Output the [x, y] coordinate of the center of the cell containing the given text.  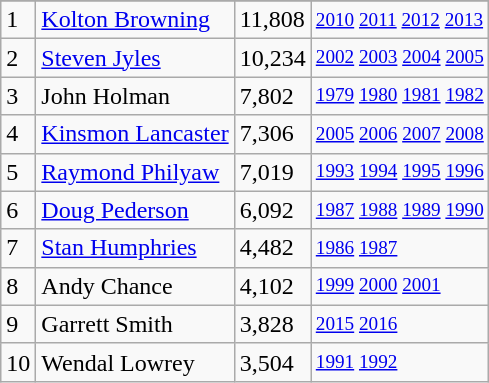
4,482 [272, 248]
1986 1987 [400, 248]
3,504 [272, 362]
8 [18, 286]
John Holman [135, 96]
10 [18, 362]
1979 1980 1981 1982 [400, 96]
9 [18, 324]
10,234 [272, 58]
Steven Jyles [135, 58]
2015 2016 [400, 324]
Doug Pederson [135, 210]
4,102 [272, 286]
Wendal Lowrey [135, 362]
7,802 [272, 96]
2 [18, 58]
1987 1988 1989 1990 [400, 210]
1993 1994 1995 1996 [400, 172]
6,092 [272, 210]
2005 2006 2007 2008 [400, 134]
7,306 [272, 134]
1999 2000 2001 [400, 286]
1991 1992 [400, 362]
Stan Humphries [135, 248]
Garrett Smith [135, 324]
5 [18, 172]
3,828 [272, 324]
2002 2003 2004 2005 [400, 58]
4 [18, 134]
Kolton Browning [135, 20]
Raymond Philyaw [135, 172]
7,019 [272, 172]
1 [18, 20]
3 [18, 96]
Kinsmon Lancaster [135, 134]
Andy Chance [135, 286]
2010 2011 2012 2013 [400, 20]
11,808 [272, 20]
6 [18, 210]
7 [18, 248]
